Capture the cell that displays the provided text and extract its [x, y] central coordinate. 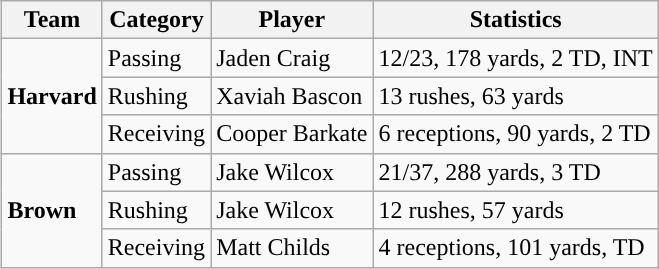
12 rushes, 57 yards [516, 210]
Cooper Barkate [292, 134]
13 rushes, 63 yards [516, 96]
6 receptions, 90 yards, 2 TD [516, 134]
Statistics [516, 20]
Category [156, 20]
Harvard [52, 96]
Jaden Craig [292, 58]
Brown [52, 210]
12/23, 178 yards, 2 TD, INT [516, 58]
Team [52, 20]
Xaviah Bascon [292, 96]
4 receptions, 101 yards, TD [516, 248]
Player [292, 20]
21/37, 288 yards, 3 TD [516, 172]
Matt Childs [292, 248]
